For the text-containing cell, return its midpoint in (x, y) coordinate format. 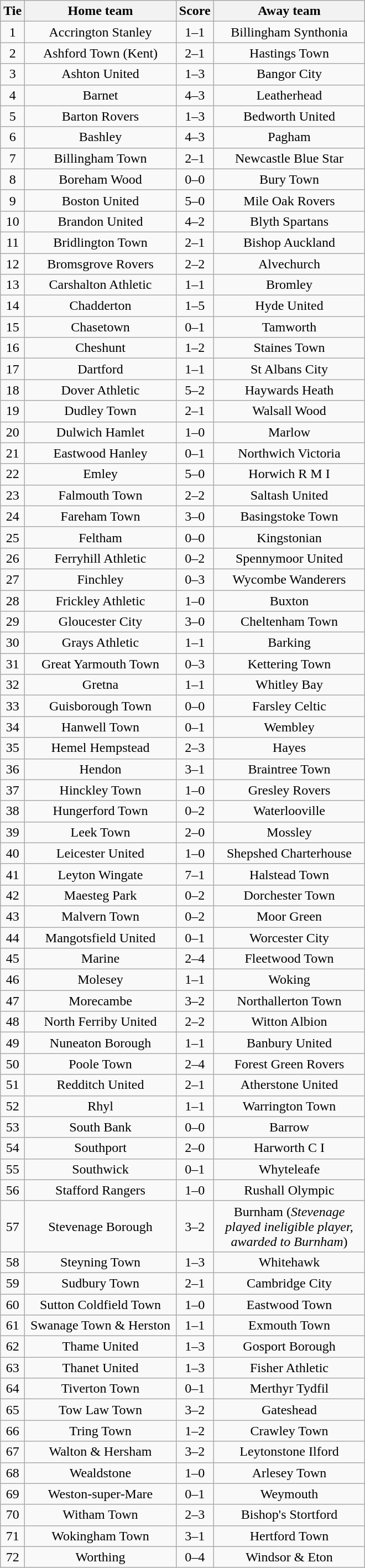
33 (13, 706)
72 (13, 1557)
54 (13, 1148)
66 (13, 1431)
49 (13, 1043)
Billingham Synthonia (289, 32)
Kettering Town (289, 664)
Rushall Olympic (289, 1190)
Worcester City (289, 938)
Marlow (289, 432)
41 (13, 874)
63 (13, 1368)
Kingstonian (289, 537)
Atherstone United (289, 1085)
12 (13, 264)
Staines Town (289, 348)
42 (13, 895)
Stafford Rangers (101, 1190)
47 (13, 1001)
59 (13, 1283)
Bromsgrove Rovers (101, 264)
Whitehawk (289, 1262)
Tiverton Town (101, 1389)
Witham Town (101, 1515)
34 (13, 727)
Bangor City (289, 74)
Falmouth Town (101, 495)
Southwick (101, 1169)
Warrington Town (289, 1106)
56 (13, 1190)
Hendon (101, 769)
Worthing (101, 1557)
Dartford (101, 369)
Bishop's Stortford (289, 1515)
69 (13, 1494)
Mile Oak Rovers (289, 200)
Forest Green Rovers (289, 1064)
Gloucester City (101, 622)
50 (13, 1064)
Hanwell Town (101, 727)
Feltham (101, 537)
Wycombe Wanderers (289, 579)
Carshalton Athletic (101, 285)
Morecambe (101, 1001)
48 (13, 1022)
Tow Law Town (101, 1410)
Poole Town (101, 1064)
Basingstoke Town (289, 516)
Gretna (101, 685)
Banbury United (289, 1043)
Hinckley Town (101, 790)
67 (13, 1452)
5 (13, 116)
Hemel Hempstead (101, 748)
Dorchester Town (289, 895)
Gosport Borough (289, 1347)
Fareham Town (101, 516)
Weymouth (289, 1494)
Halstead Town (289, 874)
Ferryhill Athletic (101, 558)
Boston United (101, 200)
Northallerton Town (289, 1001)
43 (13, 916)
Barrow (289, 1127)
Gresley Rovers (289, 790)
Wembley (289, 727)
51 (13, 1085)
Exmouth Town (289, 1326)
Bromley (289, 285)
Billingham Town (101, 158)
46 (13, 980)
Waterlooville (289, 811)
Bury Town (289, 179)
44 (13, 938)
Newcastle Blue Star (289, 158)
60 (13, 1304)
Eastwood Town (289, 1304)
Alvechurch (289, 264)
Haywards Heath (289, 390)
58 (13, 1262)
8 (13, 179)
25 (13, 537)
Chasetown (101, 327)
Thame United (101, 1347)
22 (13, 474)
32 (13, 685)
1 (13, 32)
10 (13, 221)
68 (13, 1473)
Walsall Wood (289, 411)
18 (13, 390)
6 (13, 137)
Harworth C I (289, 1148)
Bashley (101, 137)
16 (13, 348)
South Bank (101, 1127)
3 (13, 74)
39 (13, 832)
53 (13, 1127)
Whyteleafe (289, 1169)
Hayes (289, 748)
5–2 (195, 390)
Ashton United (101, 74)
Saltash United (289, 495)
Blyth Spartans (289, 221)
Dudley Town (101, 411)
20 (13, 432)
26 (13, 558)
1–5 (195, 306)
Bishop Auckland (289, 242)
Finchley (101, 579)
35 (13, 748)
Home team (101, 11)
Cambridge City (289, 1283)
Rhyl (101, 1106)
Cheltenham Town (289, 622)
Emley (101, 474)
Buxton (289, 600)
Sutton Coldfield Town (101, 1304)
2 (13, 53)
37 (13, 790)
Cheshunt (101, 348)
Sudbury Town (101, 1283)
14 (13, 306)
38 (13, 811)
Hungerford Town (101, 811)
Witton Albion (289, 1022)
Leicester United (101, 853)
21 (13, 453)
Gateshead (289, 1410)
19 (13, 411)
Thanet United (101, 1368)
11 (13, 242)
Swanage Town & Herston (101, 1326)
Merthyr Tydfil (289, 1389)
15 (13, 327)
28 (13, 600)
Whitley Bay (289, 685)
Hastings Town (289, 53)
Barton Rovers (101, 116)
Walton & Hersham (101, 1452)
Great Yarmouth Town (101, 664)
Shepshed Charterhouse (289, 853)
Nuneaton Borough (101, 1043)
Farsley Celtic (289, 706)
Leytonstone Ilford (289, 1452)
Horwich R M I (289, 474)
Mangotsfield United (101, 938)
Hyde United (289, 306)
Dover Athletic (101, 390)
57 (13, 1226)
Tring Town (101, 1431)
Brandon United (101, 221)
Accrington Stanley (101, 32)
Mossley (289, 832)
13 (13, 285)
Burnham (Stevenage played ineligible player, awarded to Burnham) (289, 1226)
31 (13, 664)
Spennymoor United (289, 558)
Weston-super-Mare (101, 1494)
Marine (101, 959)
Crawley Town (289, 1431)
23 (13, 495)
52 (13, 1106)
Pagham (289, 137)
Moor Green (289, 916)
Wealdstone (101, 1473)
Arlesey Town (289, 1473)
24 (13, 516)
7 (13, 158)
0–4 (195, 1557)
Redditch United (101, 1085)
7–1 (195, 874)
Score (195, 11)
Leatherhead (289, 95)
Barnet (101, 95)
Tie (13, 11)
North Ferriby United (101, 1022)
40 (13, 853)
Dulwich Hamlet (101, 432)
Windsor & Eton (289, 1557)
9 (13, 200)
64 (13, 1389)
Barking (289, 643)
Bridlington Town (101, 242)
Leek Town (101, 832)
55 (13, 1169)
Guisborough Town (101, 706)
Northwich Victoria (289, 453)
70 (13, 1515)
Grays Athletic (101, 643)
45 (13, 959)
65 (13, 1410)
Bedworth United (289, 116)
Leyton Wingate (101, 874)
Malvern Town (101, 916)
Ashford Town (Kent) (101, 53)
Tamworth (289, 327)
St Albans City (289, 369)
Away team (289, 11)
Maesteg Park (101, 895)
Eastwood Hanley (101, 453)
61 (13, 1326)
Hertford Town (289, 1536)
17 (13, 369)
Steyning Town (101, 1262)
Molesey (101, 980)
Frickley Athletic (101, 600)
Southport (101, 1148)
Woking (289, 980)
71 (13, 1536)
Wokingham Town (101, 1536)
Chadderton (101, 306)
Fleetwood Town (289, 959)
4 (13, 95)
29 (13, 622)
62 (13, 1347)
27 (13, 579)
Fisher Athletic (289, 1368)
Stevenage Borough (101, 1226)
Boreham Wood (101, 179)
Braintree Town (289, 769)
4–2 (195, 221)
36 (13, 769)
30 (13, 643)
